Search for the cell housing the specified text and yield its (X, Y) center coordinate. 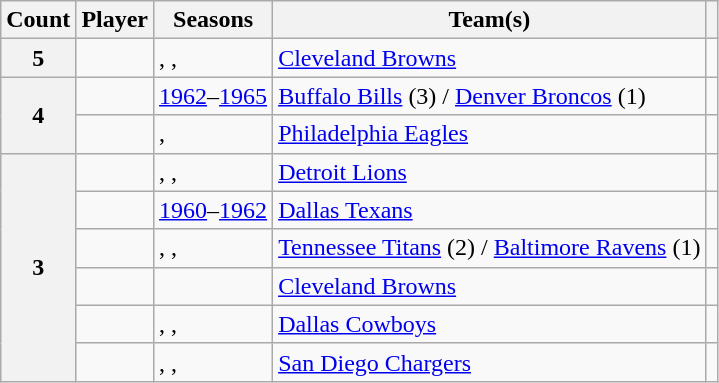
Seasons (214, 20)
5 (38, 58)
San Diego Chargers (490, 362)
3 (38, 267)
Count (38, 20)
Buffalo Bills (3) / Denver Broncos (1) (490, 96)
Dallas Texans (490, 210)
Detroit Lions (490, 172)
4 (38, 115)
, (214, 134)
Tennessee Titans (2) / Baltimore Ravens (1) (490, 248)
Team(s) (490, 20)
1962–1965 (214, 96)
1960–1962 (214, 210)
Dallas Cowboys (490, 324)
Player (115, 20)
Philadelphia Eagles (490, 134)
